Scan for the cell matching the given text and deliver its [x, y] coordinate at center. 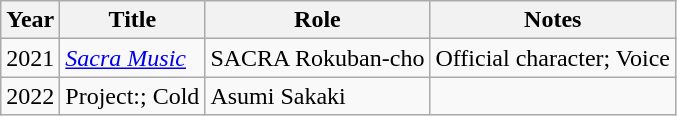
Notes [553, 20]
Asumi Sakaki [318, 96]
Project:; Cold [132, 96]
Official character; Voice [553, 58]
Year [30, 20]
2021 [30, 58]
Title [132, 20]
SACRA Rokuban-cho [318, 58]
Role [318, 20]
2022 [30, 96]
Sacra Music [132, 58]
